Extract the [X, Y] coordinate from the center of the cell holding the provided text.  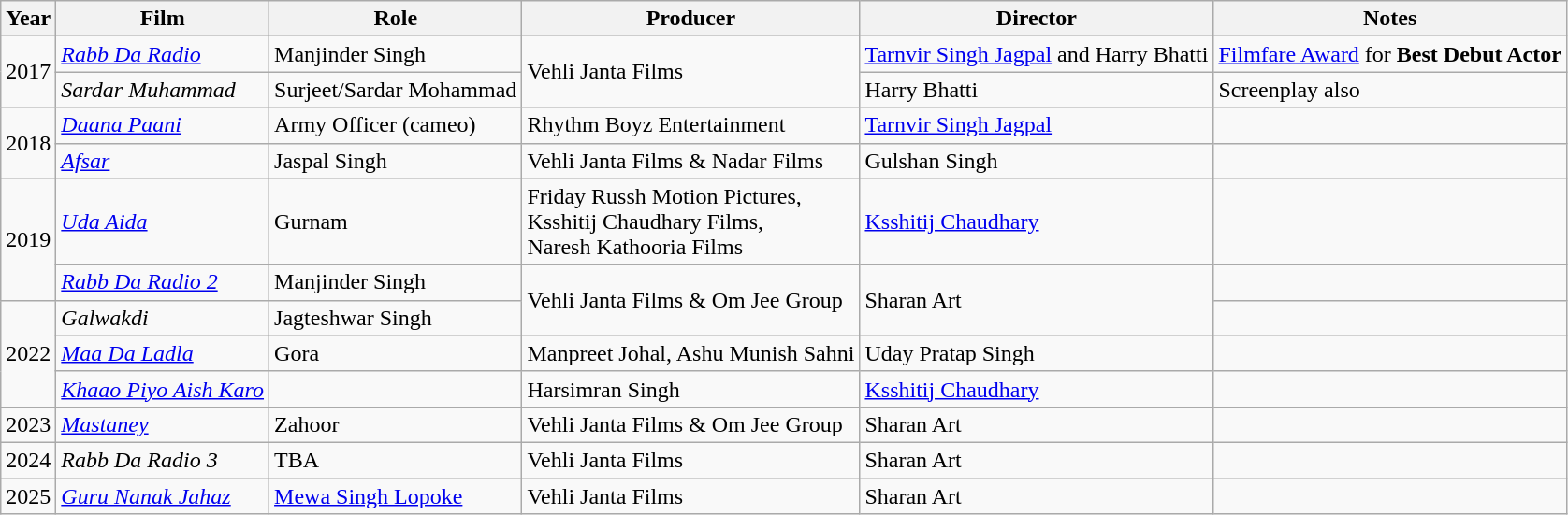
Gulshan Singh [1037, 161]
Gora [396, 353]
Guru Nanak Jahaz [163, 496]
Role [396, 19]
Rhythm Boyz Entertainment [690, 125]
Tarnvir Singh Jagpal and Harry Bhatti [1037, 54]
2024 [28, 460]
2022 [28, 353]
Year [28, 19]
Army Officer (cameo) [396, 125]
2017 [28, 72]
Producer [690, 19]
Uda Aida [163, 222]
Sardar Muhammad [163, 90]
Director [1037, 19]
Uday Pratap Singh [1037, 353]
Maa Da Ladla [163, 353]
Film [163, 19]
Daana Paani [163, 125]
TBA [396, 460]
Screenplay also [1390, 90]
Mewa Singh Lopoke [396, 496]
Rabb Da Radio [163, 54]
Gurnam [396, 222]
Filmfare Award for Best Debut Actor [1390, 54]
Afsar [163, 161]
2019 [28, 239]
Harry Bhatti [1037, 90]
2023 [28, 424]
2025 [28, 496]
Jaspal Singh [396, 161]
Rabb Da Radio 2 [163, 282]
Notes [1390, 19]
Vehli Janta Films & Nadar Films [690, 161]
Rabb Da Radio 3 [163, 460]
Tarnvir Singh Jagpal [1037, 125]
2018 [28, 143]
Friday Russh Motion Pictures,Ksshitij Chaudhary Films,Naresh Kathooria Films [690, 222]
Manpreet Johal, Ashu Munish Sahni [690, 353]
Galwakdi [163, 318]
Mastaney [163, 424]
Surjeet/Sardar Mohammad [396, 90]
Khaao Piyo Aish Karo [163, 389]
Zahoor [396, 424]
Harsimran Singh [690, 389]
Jagteshwar Singh [396, 318]
